Pinpoint the cell where the given text exists, returning its (x, y) midpoint coordinate. 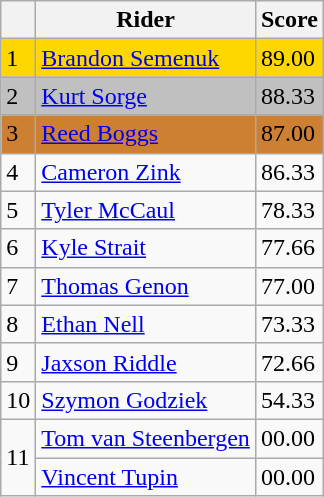
1 (18, 58)
Tyler McCaul (146, 210)
Tom van Steenbergen (146, 438)
87.00 (289, 134)
Thomas Genon (146, 286)
Vincent Tupin (146, 477)
72.66 (289, 362)
4 (18, 172)
Rider (146, 20)
77.00 (289, 286)
8 (18, 324)
78.33 (289, 210)
Kurt Sorge (146, 96)
5 (18, 210)
Cameron Zink (146, 172)
Brandon Semenuk (146, 58)
9 (18, 362)
88.33 (289, 96)
77.66 (289, 248)
6 (18, 248)
3 (18, 134)
Szymon Godziek (146, 400)
Jaxson Riddle (146, 362)
Score (289, 20)
7 (18, 286)
54.33 (289, 400)
Reed Boggs (146, 134)
86.33 (289, 172)
10 (18, 400)
73.33 (289, 324)
Ethan Nell (146, 324)
2 (18, 96)
Kyle Strait (146, 248)
89.00 (289, 58)
11 (18, 457)
